Find where the given text appears and provide that cell's center as (X, Y) coordinate. 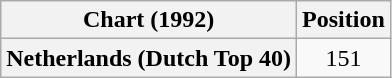
Position (344, 20)
151 (344, 58)
Netherlands (Dutch Top 40) (149, 58)
Chart (1992) (149, 20)
